For the text-containing cell, return its midpoint in [x, y] coordinate format. 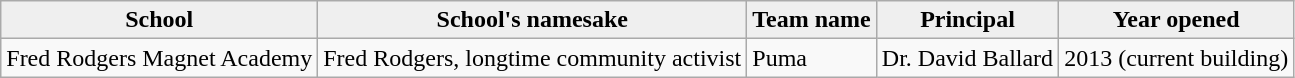
Dr. David Ballard [967, 58]
Year opened [1176, 20]
Principal [967, 20]
School [160, 20]
School's namesake [532, 20]
2013 (current building) [1176, 58]
Puma [812, 58]
Fred Rodgers, longtime community activist [532, 58]
Fred Rodgers Magnet Academy [160, 58]
Team name [812, 20]
